Return (x, y) of the center of cell containing provided text 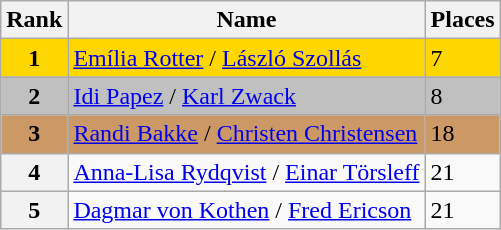
5 (34, 210)
Places (462, 20)
Name (246, 20)
Idi Papez / Karl Zwack (246, 96)
Anna-Lisa Rydqvist / Einar Törsleff (246, 172)
3 (34, 134)
Rank (34, 20)
4 (34, 172)
8 (462, 96)
1 (34, 58)
18 (462, 134)
Emília Rotter / László Szollás (246, 58)
7 (462, 58)
Dagmar von Kothen / Fred Ericson (246, 210)
2 (34, 96)
Randi Bakke / Christen Christensen (246, 134)
